Find where the given text appears and provide that cell's center as (X, Y) coordinate. 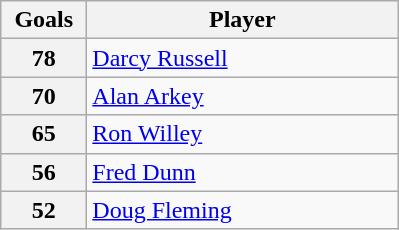
Ron Willey (242, 134)
Goals (44, 20)
65 (44, 134)
Alan Arkey (242, 96)
Player (242, 20)
56 (44, 172)
78 (44, 58)
Darcy Russell (242, 58)
Doug Fleming (242, 210)
52 (44, 210)
Fred Dunn (242, 172)
70 (44, 96)
